For the text-containing cell, return its midpoint in (X, Y) coordinate format. 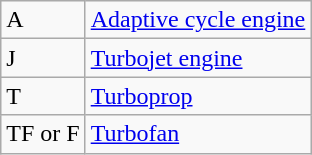
Turboprop (198, 96)
J (43, 58)
Adaptive cycle engine (198, 20)
Turbofan (198, 134)
T (43, 96)
A (43, 20)
TF or F (43, 134)
Turbojet engine (198, 58)
